Pinpoint the cell where the given text exists, returning its [X, Y] midpoint coordinate. 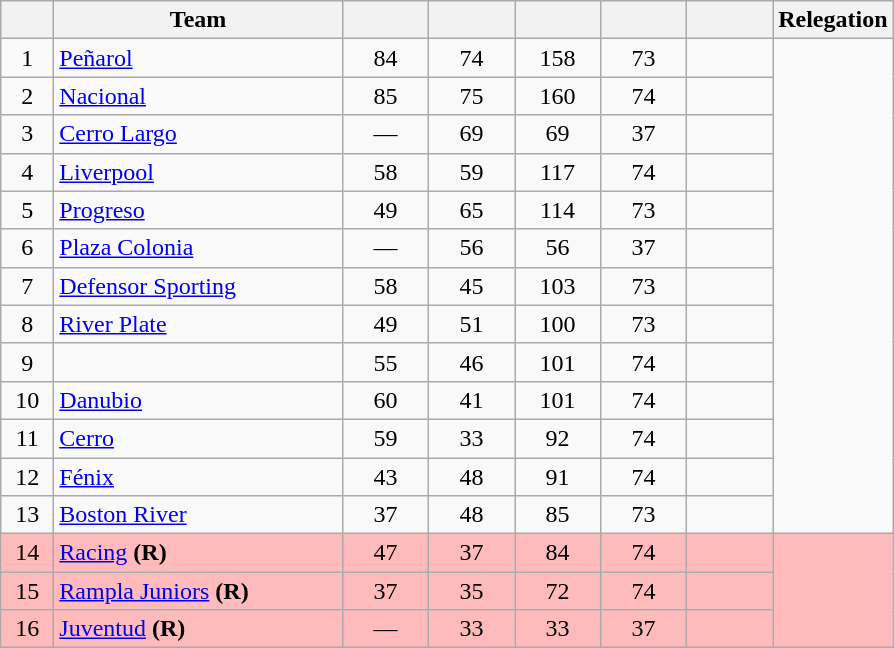
60 [385, 400]
51 [471, 324]
10 [28, 400]
Progreso [198, 210]
Plaza Colonia [198, 248]
65 [471, 210]
55 [385, 362]
41 [471, 400]
Cerro Largo [198, 134]
3 [28, 134]
Relegation [833, 20]
Liverpool [198, 172]
4 [28, 172]
114 [557, 210]
72 [557, 591]
Juventud (R) [198, 629]
Team [198, 20]
11 [28, 438]
13 [28, 515]
8 [28, 324]
Fénix [198, 477]
47 [385, 553]
35 [471, 591]
160 [557, 96]
Rampla Juniors (R) [198, 591]
1 [28, 58]
9 [28, 362]
5 [28, 210]
15 [28, 591]
103 [557, 286]
Danubio [198, 400]
12 [28, 477]
158 [557, 58]
43 [385, 477]
Cerro [198, 438]
Defensor Sporting [198, 286]
45 [471, 286]
117 [557, 172]
Racing (R) [198, 553]
Peñarol [198, 58]
7 [28, 286]
75 [471, 96]
91 [557, 477]
100 [557, 324]
2 [28, 96]
6 [28, 248]
Boston River [198, 515]
92 [557, 438]
14 [28, 553]
River Plate [198, 324]
46 [471, 362]
16 [28, 629]
Nacional [198, 96]
